Scan for the cell matching the given text and deliver its (X, Y) coordinate at center. 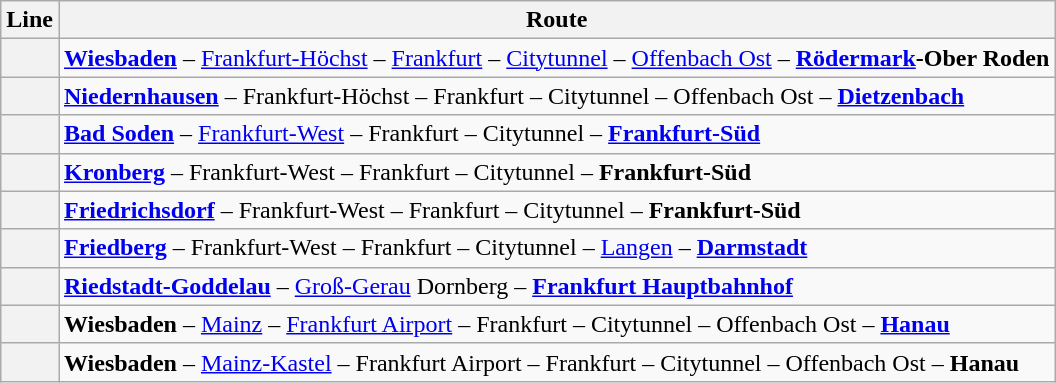
Route (556, 20)
Wiesbaden – Frankfurt-Höchst – Frankfurt – Citytunnel – Offenbach Ost – Rödermark-Ober Roden (556, 58)
Wiesbaden – Mainz-Kastel – Frankfurt Airport – Frankfurt – Citytunnel – Offenbach Ost – Hanau (556, 362)
Riedstadt-Goddelau – Groß-Gerau Dornberg – Frankfurt Hauptbahnhof (556, 286)
Friedberg – Frankfurt-West – Frankfurt – Citytunnel – Langen – Darmstadt (556, 248)
Bad Soden – Frankfurt-West – Frankfurt – Citytunnel – Frankfurt-Süd (556, 134)
Niedernhausen – Frankfurt-Höchst – Frankfurt – Citytunnel – Offenbach Ost – Dietzenbach (556, 96)
Kronberg – Frankfurt-West – Frankfurt – Citytunnel – Frankfurt-Süd (556, 172)
Line (30, 20)
Wiesbaden – Mainz – Frankfurt Airport – Frankfurt – Citytunnel – Offenbach Ost – Hanau (556, 324)
Friedrichsdorf – Frankfurt-West – Frankfurt – Citytunnel – Frankfurt-Süd (556, 210)
